Locate the cell with the specified text and output its [x, y] center coordinate. 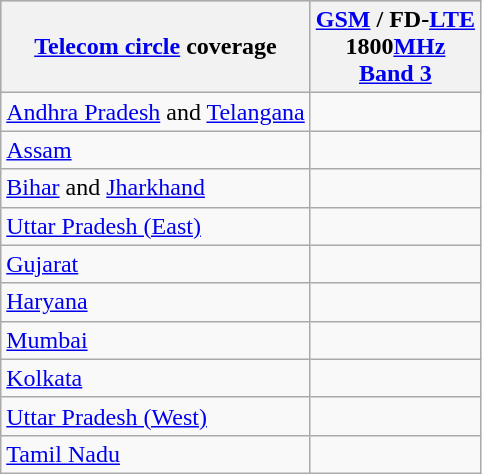
Tamil Nadu [156, 454]
GSM / FD-LTE1800MHzBand 3 [395, 47]
Uttar Pradesh (East) [156, 226]
Assam [156, 150]
Telecom circle coverage [156, 47]
Mumbai [156, 340]
Andhra Pradesh and Telangana [156, 112]
Haryana [156, 302]
Bihar and Jharkhand [156, 188]
Uttar Pradesh (West) [156, 416]
Gujarat [156, 264]
Kolkata [156, 378]
